Pinpoint the cell where the given text exists, returning its (X, Y) midpoint coordinate. 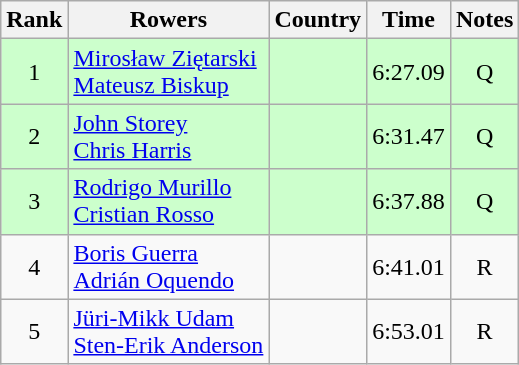
Mirosław ZiętarskiMateusz Biskup (168, 72)
John StoreyChris Harris (168, 136)
6:31.47 (409, 136)
6:53.01 (409, 332)
5 (34, 332)
Time (409, 20)
Boris GuerraAdrián Oquendo (168, 266)
4 (34, 266)
6:27.09 (409, 72)
Country (318, 20)
3 (34, 202)
2 (34, 136)
Rank (34, 20)
1 (34, 72)
Rowers (168, 20)
6:41.01 (409, 266)
Rodrigo MurilloCristian Rosso (168, 202)
6:37.88 (409, 202)
Jüri-Mikk UdamSten-Erik Anderson (168, 332)
Notes (484, 20)
